Search for the cell housing the specified text and yield its [x, y] center coordinate. 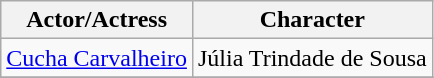
Character [312, 20]
Júlia Trindade de Sousa [312, 58]
Cucha Carvalheiro [97, 58]
Actor/Actress [97, 20]
